Scan for the cell matching the given text and deliver its [X, Y] coordinate at center. 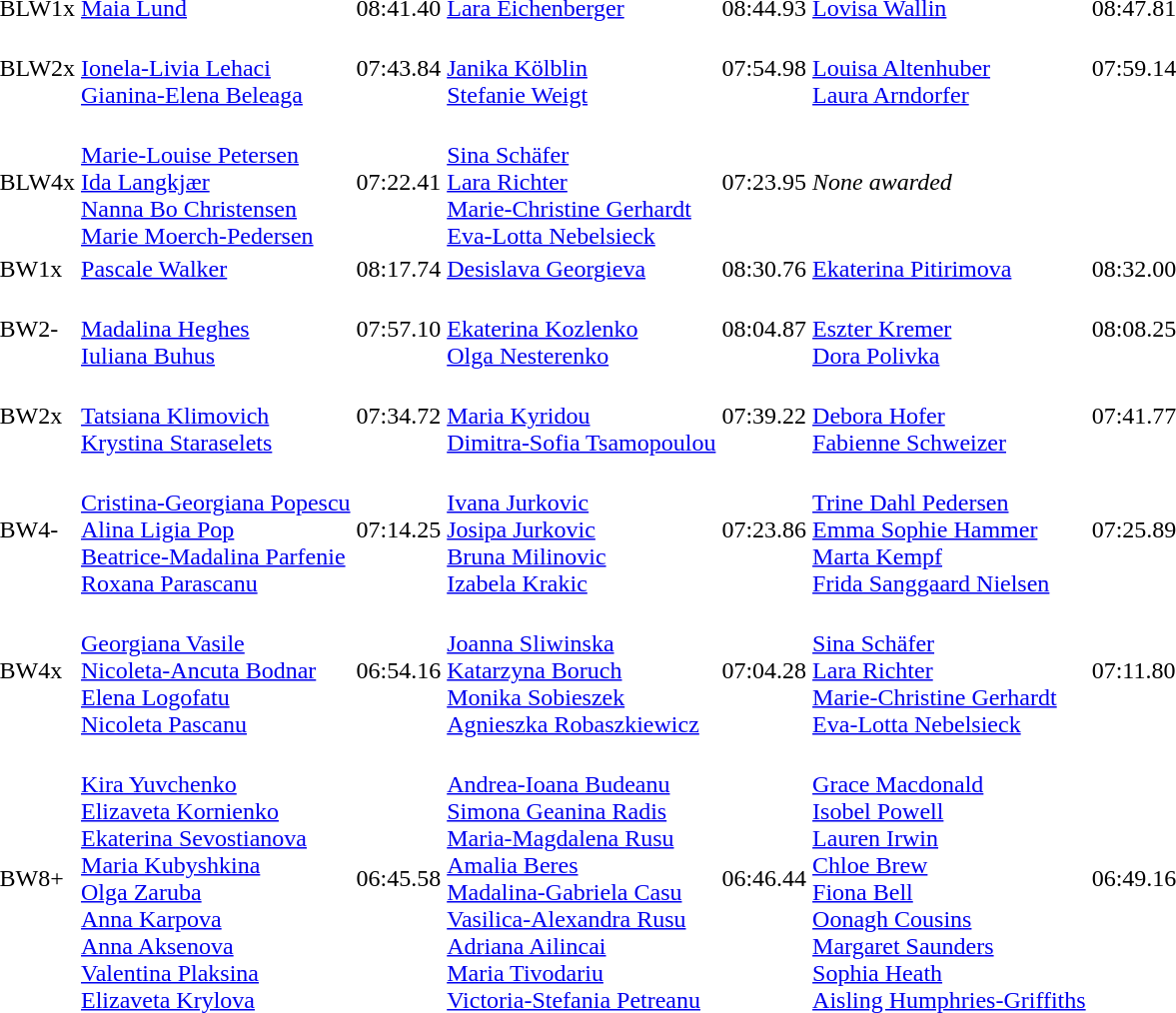
Cristina-Georgiana PopescuAlina Ligia PopBeatrice-Madalina ParfenieRoxana Parascanu [216, 529]
Maria KyridouDimitra-Sofia Tsamopoulou [582, 416]
Ionela-Livia LehaciGianina-Elena Beleaga [216, 68]
07:22.41 [399, 182]
07:57.10 [399, 329]
Janika KölblinStefanie Weigt [582, 68]
Tatsiana KlimovichKrystina Staraselets [216, 416]
07:23.95 [764, 182]
Debora HoferFabienne Schweizer [949, 416]
07:23.86 [764, 529]
07:54.98 [764, 68]
Ekaterina KozlenkoOlga Nesterenko [582, 329]
Trine Dahl PedersenEmma Sophie HammerMarta KempfFrida Sanggaard Nielsen [949, 529]
08:04.87 [764, 329]
Eszter KremerDora Polivka [949, 329]
07:04.28 [764, 670]
08:30.76 [764, 269]
Louisa AltenhuberLaura Arndorfer [949, 68]
07:34.72 [399, 416]
Desislava Georgieva [582, 269]
07:39.22 [764, 416]
Ivana JurkovicJosipa JurkovicBruna MilinovicIzabela Krakic [582, 529]
06:54.16 [399, 670]
Georgiana VasileNicoleta-Ancuta BodnarElena LogofatuNicoleta Pascanu [216, 670]
Marie-Louise PetersenIda LangkjærNanna Bo ChristensenMarie Moerch-Pedersen [216, 182]
Madalina HeghesIuliana Buhus [216, 329]
Ekaterina Pitirimova [949, 269]
Pascale Walker [216, 269]
07:43.84 [399, 68]
07:14.25 [399, 529]
Joanna SliwinskaKatarzyna BoruchMonika SobieszekAgnieszka Robaszkiewicz [582, 670]
08:17.74 [399, 269]
